From the cell containing the given text, extract its center point as (x, y) coordinate. 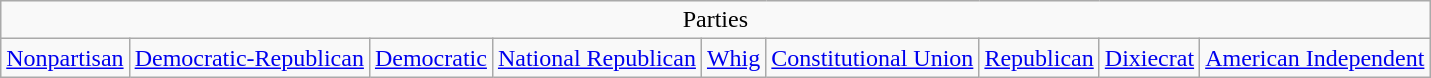
Dixiecrat (1149, 58)
Constitutional Union (872, 58)
National Republican (596, 58)
Democratic (430, 58)
Nonpartisan (65, 58)
Democratic-Republican (249, 58)
Republican (1039, 58)
Parties (716, 20)
American Independent (1315, 58)
Whig (733, 58)
